Pinpoint the cell where the given text exists, returning its [x, y] midpoint coordinate. 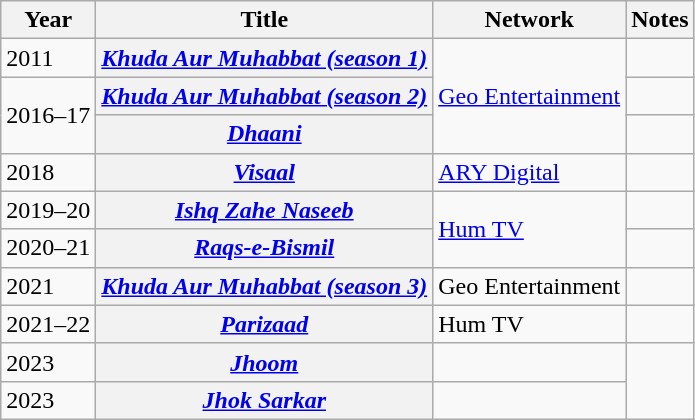
Khuda Aur Muhabbat (season 2) [264, 96]
2011 [48, 58]
Khuda Aur Muhabbat (season 1) [264, 58]
Khuda Aur Muhabbat (season 3) [264, 286]
2020–21 [48, 248]
Dhaani [264, 134]
ARY Digital [530, 172]
2021–22 [48, 324]
2016–17 [48, 115]
Jhok Sarkar [264, 400]
Jhoom [264, 362]
Ishq Zahe Naseeb [264, 210]
Raqs-e-Bismil [264, 248]
Visaal [264, 172]
Notes [660, 20]
2021 [48, 286]
Year [48, 20]
Parizaad [264, 324]
2019–20 [48, 210]
Title [264, 20]
Network [530, 20]
2018 [48, 172]
